For the text-containing cell, return its midpoint in [x, y] coordinate format. 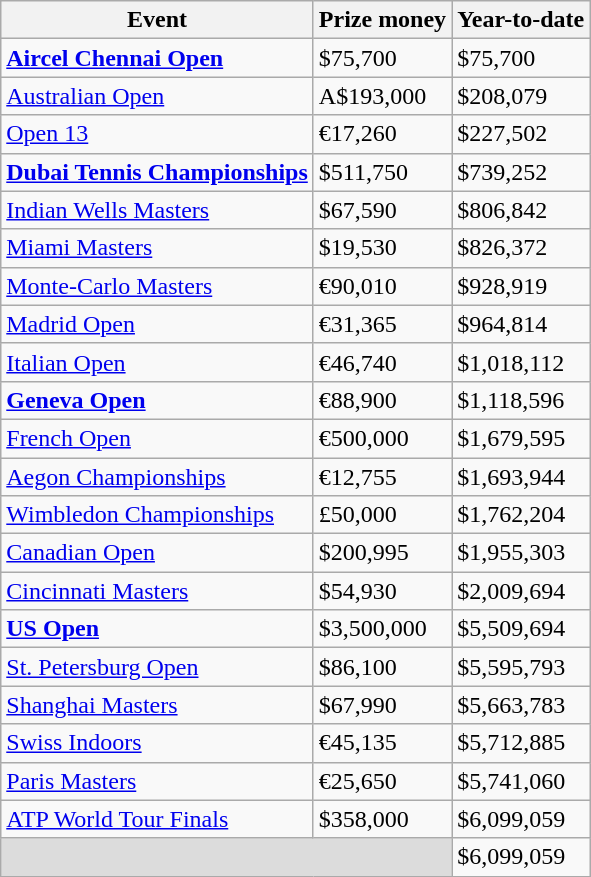
€12,755 [382, 477]
€31,365 [382, 324]
Indian Wells Masters [158, 210]
$67,590 [382, 210]
$200,995 [382, 553]
$1,955,303 [521, 553]
$1,762,204 [521, 515]
Year-to-date [521, 20]
$67,990 [382, 705]
Monte-Carlo Masters [158, 286]
$826,372 [521, 248]
Australian Open [158, 96]
€88,900 [382, 400]
€500,000 [382, 438]
Paris Masters [158, 781]
$208,079 [521, 96]
$54,930 [382, 591]
$1,118,596 [521, 400]
Madrid Open [158, 324]
€90,010 [382, 286]
Italian Open [158, 362]
Aegon Championships [158, 477]
$5,712,885 [521, 743]
$928,919 [521, 286]
Cincinnati Masters [158, 591]
Miami Masters [158, 248]
€25,650 [382, 781]
£50,000 [382, 515]
$511,750 [382, 172]
$1,693,944 [521, 477]
$86,100 [382, 667]
Event [158, 20]
Swiss Indoors [158, 743]
French Open [158, 438]
Dubai Tennis Championships [158, 172]
$358,000 [382, 819]
$964,814 [521, 324]
$2,009,694 [521, 591]
€45,135 [382, 743]
$5,741,060 [521, 781]
St. Petersburg Open [158, 667]
€46,740 [382, 362]
Wimbledon Championships [158, 515]
Open 13 [158, 134]
Geneva Open [158, 400]
A$193,000 [382, 96]
$3,500,000 [382, 629]
$1,018,112 [521, 362]
$739,252 [521, 172]
Shanghai Masters [158, 705]
$19,530 [382, 248]
Prize money [382, 20]
€17,260 [382, 134]
US Open [158, 629]
Canadian Open [158, 553]
$5,509,694 [521, 629]
$5,595,793 [521, 667]
$5,663,783 [521, 705]
Aircel Chennai Open [158, 58]
ATP World Tour Finals [158, 819]
$227,502 [521, 134]
$806,842 [521, 210]
$1,679,595 [521, 438]
